Identify which cell holds the provided text, then report its [X, Y] central coordinate. 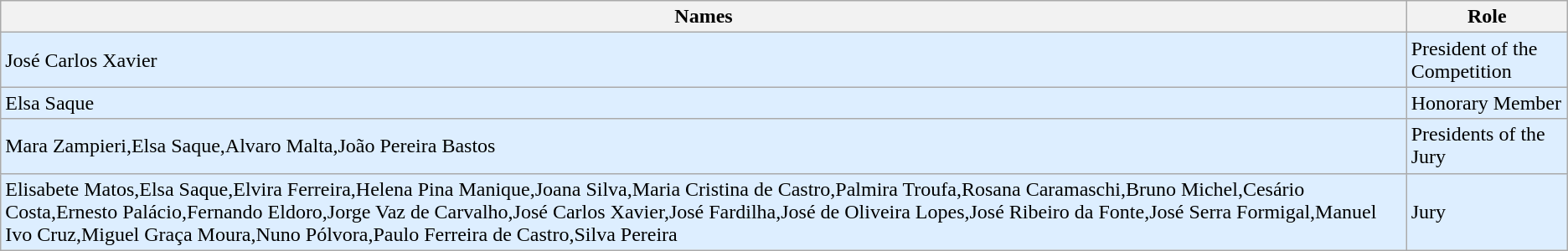
President of the Competition [1487, 60]
Mara Zampieri,Elsa Saque,Alvaro Malta,João Pereira Bastos [704, 146]
Presidents of the Jury [1487, 146]
José Carlos Xavier [704, 60]
Jury [1487, 212]
Role [1487, 17]
Honorary Member [1487, 103]
Names [704, 17]
Elsa Saque [704, 103]
